Find where the given text appears and provide that cell's center as [X, Y] coordinate. 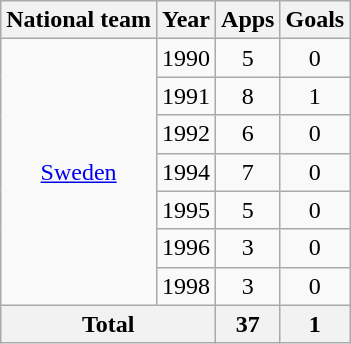
6 [248, 134]
Apps [248, 20]
37 [248, 324]
1998 [186, 286]
1996 [186, 248]
Total [108, 324]
Goals [315, 20]
1995 [186, 210]
Year [186, 20]
National team [79, 20]
7 [248, 172]
1994 [186, 172]
Sweden [79, 172]
1992 [186, 134]
1990 [186, 58]
8 [248, 96]
1991 [186, 96]
